Find where the given text appears and provide that cell's center as (x, y) coordinate. 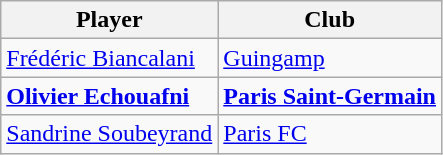
Paris FC (330, 134)
Club (330, 20)
Olivier Echouafni (110, 96)
Guingamp (330, 58)
Player (110, 20)
Frédéric Biancalani (110, 58)
Paris Saint-Germain (330, 96)
Sandrine Soubeyrand (110, 134)
